From the cell containing the given text, extract its center point as (x, y) coordinate. 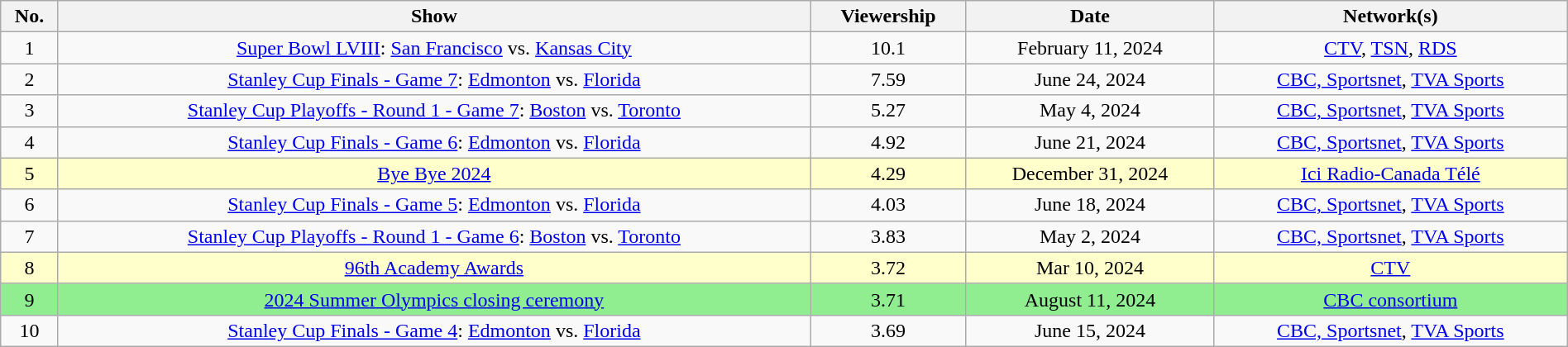
Show (433, 17)
No. (30, 17)
June 18, 2024 (1090, 205)
Mar 10, 2024 (1090, 268)
4 (30, 142)
Stanley Cup Finals - Game 5: Edmonton vs. Florida (433, 205)
10 (30, 330)
Ici Radio-Canada Télé (1390, 173)
4.03 (888, 205)
Stanley Cup Finals - Game 4: Edmonton vs. Florida (433, 330)
5.27 (888, 111)
June 15, 2024 (1090, 330)
3.69 (888, 330)
Super Bowl LVIII: San Francisco vs. Kansas City (433, 48)
CBC consortium (1390, 299)
Stanley Cup Playoffs - Round 1 - Game 6: Boston vs. Toronto (433, 236)
Stanley Cup Finals - Game 7: Edmonton vs. Florida (433, 79)
CTV (1390, 268)
3.83 (888, 236)
CTV, TSN, RDS (1390, 48)
Stanley Cup Playoffs - Round 1 - Game 7: Boston vs. Toronto (433, 111)
May 2, 2024 (1090, 236)
3 (30, 111)
December 31, 2024 (1090, 173)
June 21, 2024 (1090, 142)
Network(s) (1390, 17)
6 (30, 205)
Stanley Cup Finals - Game 6: Edmonton vs. Florida (433, 142)
7 (30, 236)
10.1 (888, 48)
1 (30, 48)
3.71 (888, 299)
5 (30, 173)
4.92 (888, 142)
96th Academy Awards (433, 268)
8 (30, 268)
7.59 (888, 79)
3.72 (888, 268)
Viewership (888, 17)
Bye Bye 2024 (433, 173)
June 24, 2024 (1090, 79)
May 4, 2024 (1090, 111)
2024 Summer Olympics closing ceremony (433, 299)
February 11, 2024 (1090, 48)
4.29 (888, 173)
9 (30, 299)
2 (30, 79)
Date (1090, 17)
August 11, 2024 (1090, 299)
